Extract the [x, y] coordinate from the center of the cell holding the provided text.  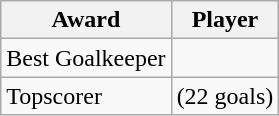
Best Goalkeeper [86, 58]
(22 goals) [225, 96]
Topscorer [86, 96]
Player [225, 20]
Award [86, 20]
